Determine the [X, Y] coordinate at the center of the cell enclosing the given text.  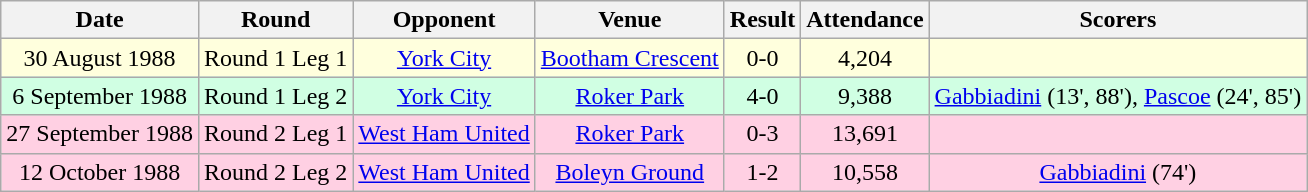
27 September 1988 [100, 134]
0-0 [762, 58]
Attendance [865, 20]
9,388 [865, 96]
Result [762, 20]
Round [275, 20]
Round 2 Leg 1 [275, 134]
10,558 [865, 172]
Boleyn Ground [630, 172]
Gabbiadini (13', 88'), Pascoe (24', 85') [1118, 96]
Date [100, 20]
Scorers [1118, 20]
Venue [630, 20]
Round 1 Leg 1 [275, 58]
13,691 [865, 134]
4,204 [865, 58]
12 October 1988 [100, 172]
0-3 [762, 134]
1-2 [762, 172]
6 September 1988 [100, 96]
Round 2 Leg 2 [275, 172]
30 August 1988 [100, 58]
Opponent [444, 20]
Gabbiadini (74') [1118, 172]
Bootham Crescent [630, 58]
Round 1 Leg 2 [275, 96]
4-0 [762, 96]
